Find where the given text appears and provide that cell's center as (X, Y) coordinate. 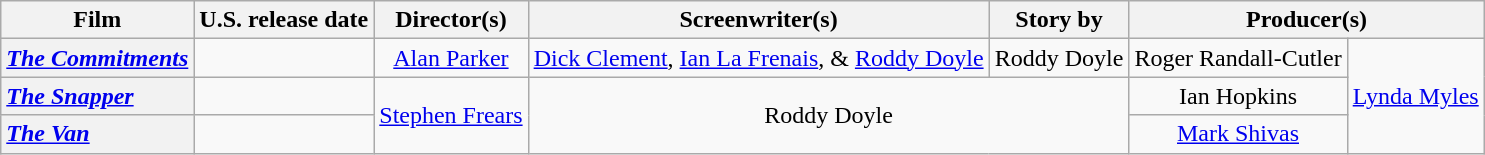
Stephen Frears (451, 115)
Roger Randall-Cutler (1238, 58)
Director(s) (451, 20)
The Snapper (98, 96)
The Commitments (98, 58)
Mark Shivas (1238, 134)
Producer(s) (1306, 20)
The Van (98, 134)
Lynda Myles (1416, 96)
Story by (1059, 20)
Dick Clement, Ian La Frenais, & Roddy Doyle (758, 58)
Ian Hopkins (1238, 96)
U.S. release date (284, 20)
Film (98, 20)
Alan Parker (451, 58)
Screenwriter(s) (758, 20)
